Detect which cell encompasses the target text, then output its (x, y) center coordinate. 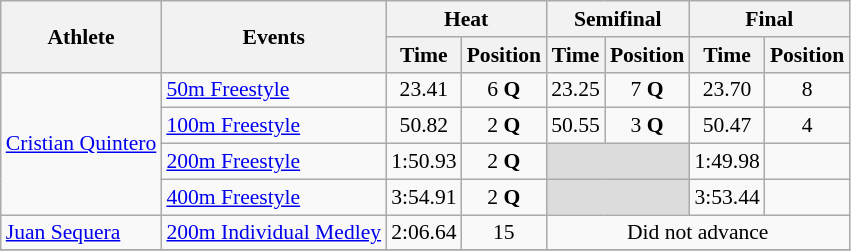
2:06.64 (424, 233)
Final (769, 19)
Semifinal (618, 19)
3 Q (647, 126)
6 Q (504, 90)
Heat (466, 19)
8 (807, 90)
50.55 (576, 126)
50m Freestyle (274, 90)
23.41 (424, 90)
Did not advance (698, 233)
400m Freestyle (274, 197)
1:50.93 (424, 162)
100m Freestyle (274, 126)
200m Individual Medley (274, 233)
23.70 (726, 90)
7 Q (647, 90)
Events (274, 36)
15 (504, 233)
23.25 (576, 90)
50.82 (424, 126)
Juan Sequera (82, 233)
50.47 (726, 126)
3:53.44 (726, 197)
4 (807, 126)
Athlete (82, 36)
3:54.91 (424, 197)
1:49.98 (726, 162)
Cristian Quintero (82, 143)
200m Freestyle (274, 162)
